Capture the cell that displays the provided text and extract its [X, Y] central coordinate. 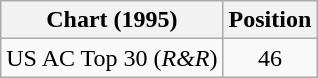
Chart (1995) [112, 20]
US AC Top 30 (R&R) [112, 58]
46 [270, 58]
Position [270, 20]
